Capture the cell that displays the provided text and extract its (x, y) central coordinate. 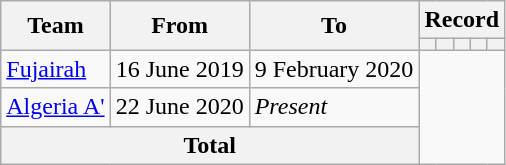
22 June 2020 (180, 107)
Fujairah (56, 69)
To (334, 26)
16 June 2019 (180, 69)
Algeria A' (56, 107)
Present (334, 107)
Total (210, 145)
9 February 2020 (334, 69)
Record (462, 20)
From (180, 26)
Team (56, 26)
